Capture the cell that displays the provided text and extract its (X, Y) central coordinate. 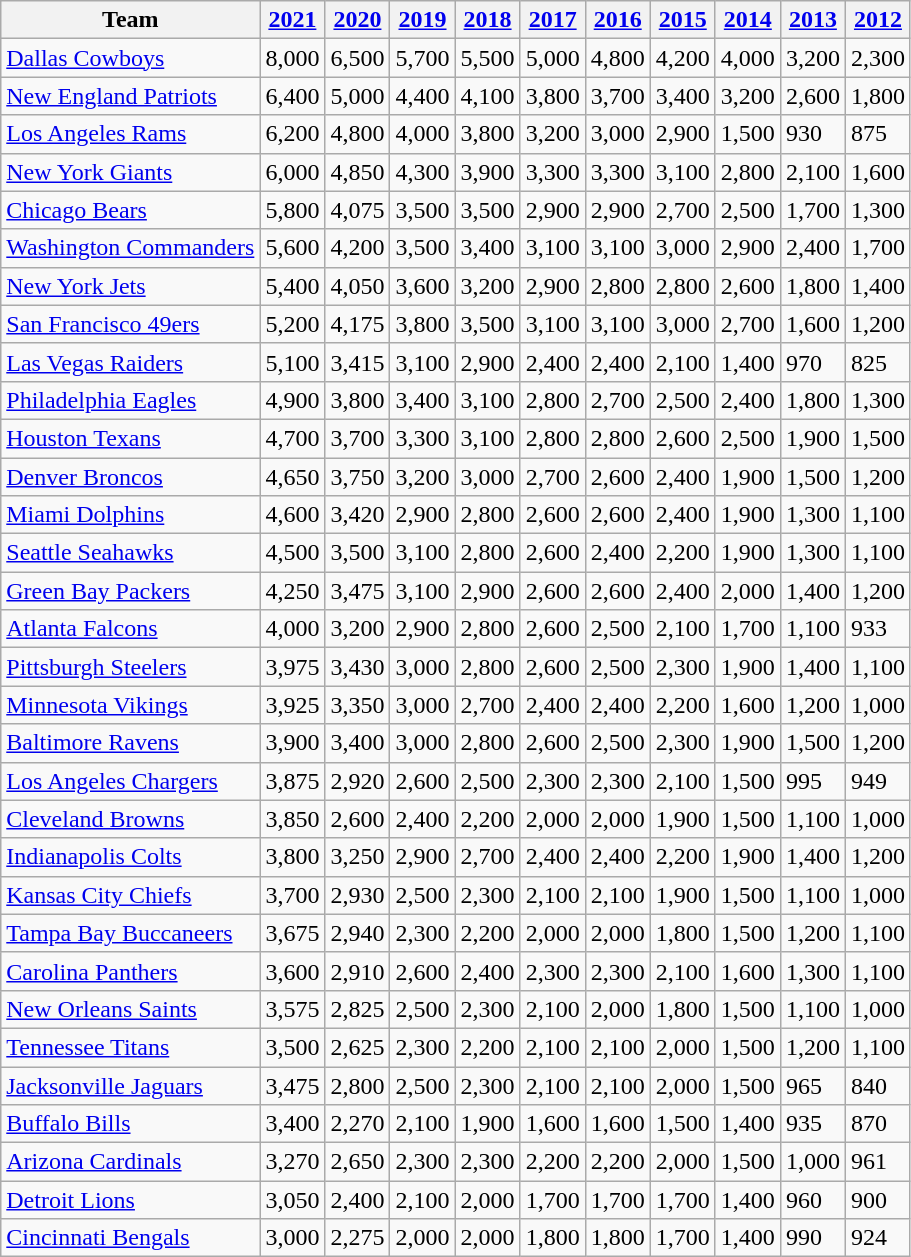
3,675 (292, 933)
870 (878, 1124)
Tampa Bay Buccaneers (130, 933)
6,000 (292, 172)
4,050 (358, 286)
4,850 (358, 172)
4,900 (292, 400)
5,500 (488, 58)
Miami Dolphins (130, 515)
2018 (488, 20)
Kansas City Chiefs (130, 895)
935 (812, 1124)
2,650 (358, 1162)
3,420 (358, 515)
Dallas Cowboys (130, 58)
New York Giants (130, 172)
6,200 (292, 134)
Los Angeles Chargers (130, 781)
3,270 (292, 1162)
2017 (552, 20)
3,350 (358, 705)
Jacksonville Jaguars (130, 1085)
2012 (878, 20)
3,975 (292, 667)
Chicago Bears (130, 210)
875 (878, 134)
3,050 (292, 1200)
3,925 (292, 705)
990 (812, 1238)
5,100 (292, 362)
4,500 (292, 553)
5,700 (422, 58)
San Francisco 49ers (130, 324)
2014 (748, 20)
3,250 (358, 857)
Los Angeles Rams (130, 134)
2,625 (358, 1047)
4,400 (422, 96)
3,850 (292, 819)
5,800 (292, 210)
2020 (358, 20)
New Orleans Saints (130, 1009)
840 (878, 1085)
Team (130, 20)
960 (812, 1200)
2016 (618, 20)
Atlanta Falcons (130, 629)
900 (878, 1200)
Las Vegas Raiders (130, 362)
New York Jets (130, 286)
5,200 (292, 324)
4,300 (422, 172)
924 (878, 1238)
2019 (422, 20)
Arizona Cardinals (130, 1162)
4,650 (292, 477)
8,000 (292, 58)
4,600 (292, 515)
2021 (292, 20)
970 (812, 362)
6,400 (292, 96)
3,430 (358, 667)
Buffalo Bills (130, 1124)
4,250 (292, 591)
Seattle Seahawks (130, 553)
930 (812, 134)
965 (812, 1085)
4,700 (292, 438)
2013 (812, 20)
Cleveland Browns (130, 819)
3,575 (292, 1009)
4,075 (358, 210)
4,100 (488, 96)
2,275 (358, 1238)
2,910 (358, 971)
2,940 (358, 933)
New England Patriots (130, 96)
3,415 (358, 362)
Denver Broncos (130, 477)
Philadelphia Eagles (130, 400)
Baltimore Ravens (130, 743)
995 (812, 781)
4,175 (358, 324)
2,270 (358, 1124)
6,500 (358, 58)
Carolina Panthers (130, 971)
961 (878, 1162)
949 (878, 781)
3,875 (292, 781)
Minnesota Vikings (130, 705)
825 (878, 362)
Cincinnati Bengals (130, 1238)
2,920 (358, 781)
Tennessee Titans (130, 1047)
5,600 (292, 248)
2,930 (358, 895)
5,400 (292, 286)
Green Bay Packers (130, 591)
Indianapolis Colts (130, 857)
Pittsburgh Steelers (130, 667)
3,750 (358, 477)
933 (878, 629)
Houston Texans (130, 438)
2,825 (358, 1009)
Detroit Lions (130, 1200)
2015 (682, 20)
Washington Commanders (130, 248)
